Capture the cell that displays the provided text and extract its [X, Y] central coordinate. 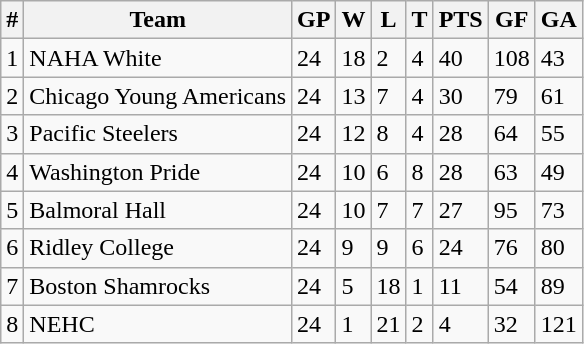
GF [512, 20]
108 [512, 58]
49 [558, 172]
GA [558, 20]
Pacific Steelers [158, 134]
T [420, 20]
13 [354, 96]
12 [354, 134]
L [388, 20]
89 [558, 286]
Washington Pride [158, 172]
3 [12, 134]
GP [314, 20]
Team [158, 20]
79 [512, 96]
54 [512, 286]
73 [558, 210]
21 [388, 324]
61 [558, 96]
Chicago Young Americans [158, 96]
PTS [460, 20]
76 [512, 248]
40 [460, 58]
Balmoral Hall [158, 210]
NEHC [158, 324]
95 [512, 210]
32 [512, 324]
W [354, 20]
121 [558, 324]
30 [460, 96]
55 [558, 134]
64 [512, 134]
NAHA White [158, 58]
27 [460, 210]
63 [512, 172]
80 [558, 248]
# [12, 20]
Boston Shamrocks [158, 286]
11 [460, 286]
Ridley College [158, 248]
43 [558, 58]
